Output the [x, y] coordinate of the center of the cell containing the given text.  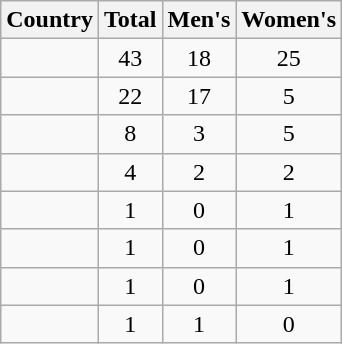
3 [199, 134]
Women's [289, 20]
8 [130, 134]
4 [130, 172]
25 [289, 58]
18 [199, 58]
Men's [199, 20]
Total [130, 20]
22 [130, 96]
Country [50, 20]
43 [130, 58]
17 [199, 96]
